Search for the cell housing the specified text and yield its (X, Y) center coordinate. 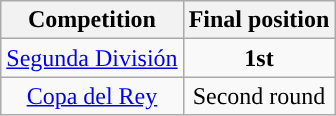
1st (259, 58)
Segunda División (92, 58)
Second round (259, 96)
Copa del Rey (92, 96)
Final position (259, 20)
Competition (92, 20)
